Determine the (X, Y) coordinate at the center of the cell enclosing the given text.  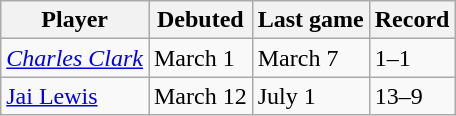
March 12 (200, 96)
March 7 (310, 58)
13–9 (412, 96)
July 1 (310, 96)
1–1 (412, 58)
Record (412, 20)
Charles Clark (75, 58)
Player (75, 20)
March 1 (200, 58)
Debuted (200, 20)
Last game (310, 20)
Jai Lewis (75, 96)
